For the text-containing cell, return its midpoint in (x, y) coordinate format. 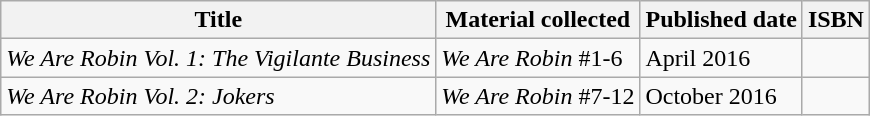
Title (218, 20)
April 2016 (721, 58)
October 2016 (721, 96)
ISBN (836, 20)
We Are Robin #1-6 (538, 58)
We Are Robin Vol. 1: The Vigilante Business (218, 58)
Material collected (538, 20)
We Are Robin #7-12 (538, 96)
Published date (721, 20)
We Are Robin Vol. 2: Jokers (218, 96)
